Return the (X, Y) coordinate for the center point of the cell that contains the specified text.  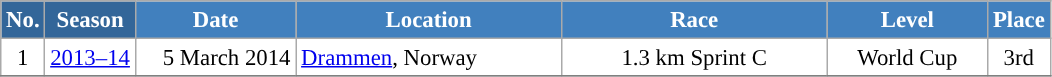
No. (23, 20)
1.3 km Sprint C (694, 58)
3rd (1019, 58)
5 March 2014 (216, 58)
Season (90, 20)
Location (429, 20)
Race (694, 20)
Level (908, 20)
1 (23, 58)
Date (216, 20)
Drammen, Norway (429, 58)
World Cup (908, 58)
2013–14 (90, 58)
Place (1019, 20)
